Capture the cell that displays the provided text and extract its (x, y) central coordinate. 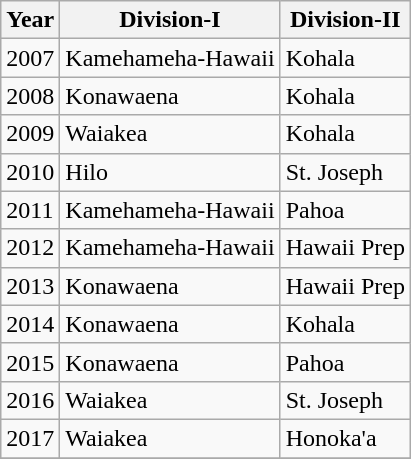
Division-I (170, 20)
2016 (30, 400)
2013 (30, 286)
Year (30, 20)
2007 (30, 58)
2010 (30, 172)
Honoka'a (345, 438)
2014 (30, 324)
2015 (30, 362)
Hilo (170, 172)
2009 (30, 134)
2012 (30, 248)
2017 (30, 438)
Division-II (345, 20)
2008 (30, 96)
2011 (30, 210)
